Find where the given text appears and provide that cell's center as [X, Y] coordinate. 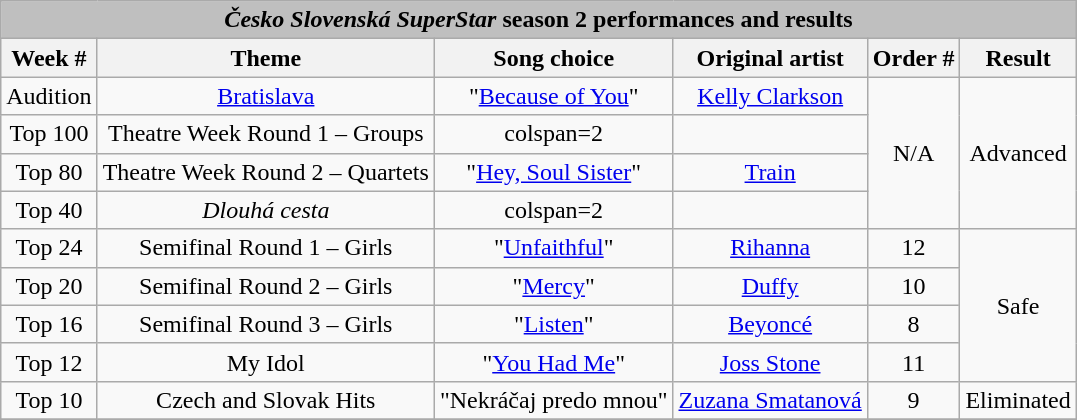
"Hey, Soul Sister" [554, 172]
Theme [266, 58]
"Nekráčaj predo mnou" [554, 400]
10 [914, 286]
Top 20 [49, 286]
Dlouhá cesta [266, 210]
Safe [1018, 305]
Advanced [1018, 153]
Top 24 [49, 248]
Train [770, 172]
Top 10 [49, 400]
Semifinal Round 1 – Girls [266, 248]
Top 12 [49, 362]
Audition [49, 96]
Bratislava [266, 96]
Top 80 [49, 172]
Eliminated [1018, 400]
My Idol [266, 362]
11 [914, 362]
Beyoncé [770, 324]
"Unfaithful" [554, 248]
Czech and Slovak Hits [266, 400]
Duffy [770, 286]
Original artist [770, 58]
Top 16 [49, 324]
Top 100 [49, 134]
Semifinal Round 2 – Girls [266, 286]
Week # [49, 58]
Česko Slovenská SuperStar season 2 performances and results [539, 20]
Kelly Clarkson [770, 96]
Order # [914, 58]
"Mercy" [554, 286]
9 [914, 400]
Semifinal Round 3 – Girls [266, 324]
Zuzana Smatanová [770, 400]
"Because of You" [554, 96]
Theatre Week Round 1 – Groups [266, 134]
Rihanna [770, 248]
"Listen" [554, 324]
"You Had Me" [554, 362]
Song choice [554, 58]
Result [1018, 58]
Joss Stone [770, 362]
8 [914, 324]
Theatre Week Round 2 – Quartets [266, 172]
N/A [914, 153]
12 [914, 248]
Top 40 [49, 210]
